Scan for the cell matching the given text and deliver its [x, y] coordinate at center. 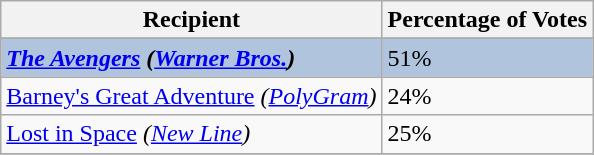
51% [488, 58]
24% [488, 96]
Barney's Great Adventure (PolyGram) [192, 96]
Percentage of Votes [488, 20]
25% [488, 134]
Lost in Space (New Line) [192, 134]
The Avengers (Warner Bros.) [192, 58]
Recipient [192, 20]
